For the text-containing cell, return its midpoint in (X, Y) coordinate format. 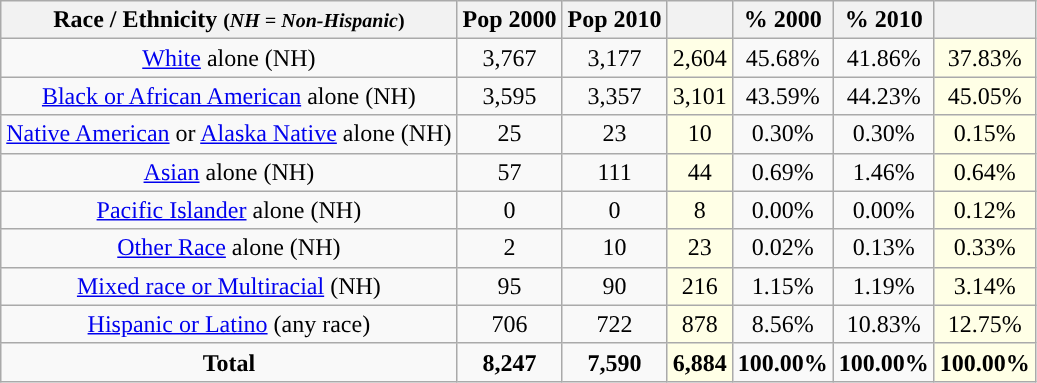
Asian alone (NH) (229, 172)
12.75% (984, 324)
0.69% (782, 172)
3,101 (700, 96)
0.12% (984, 210)
White alone (NH) (229, 58)
6,884 (700, 362)
3,357 (614, 96)
1.19% (884, 286)
Race / Ethnicity (NH = Non-Hispanic) (229, 20)
3.14% (984, 286)
Black or African American alone (NH) (229, 96)
722 (614, 324)
706 (510, 324)
57 (510, 172)
37.83% (984, 58)
Hispanic or Latino (any race) (229, 324)
1.15% (782, 286)
41.86% (884, 58)
Pop 2010 (614, 20)
Other Race alone (NH) (229, 248)
10.83% (884, 324)
44 (700, 172)
0.13% (884, 248)
25 (510, 134)
3,177 (614, 58)
44.23% (884, 96)
0.64% (984, 172)
Pacific Islander alone (NH) (229, 210)
0.15% (984, 134)
43.59% (782, 96)
2,604 (700, 58)
45.05% (984, 96)
45.68% (782, 58)
Total (229, 362)
90 (614, 286)
2 (510, 248)
0.33% (984, 248)
1.46% (884, 172)
95 (510, 286)
8,247 (510, 362)
7,590 (614, 362)
878 (700, 324)
Mixed race or Multiracial (NH) (229, 286)
216 (700, 286)
111 (614, 172)
% 2010 (884, 20)
Native American or Alaska Native alone (NH) (229, 134)
0.02% (782, 248)
3,595 (510, 96)
Pop 2000 (510, 20)
3,767 (510, 58)
8.56% (782, 324)
% 2000 (782, 20)
8 (700, 210)
